Return (x, y) of the center of cell containing provided text 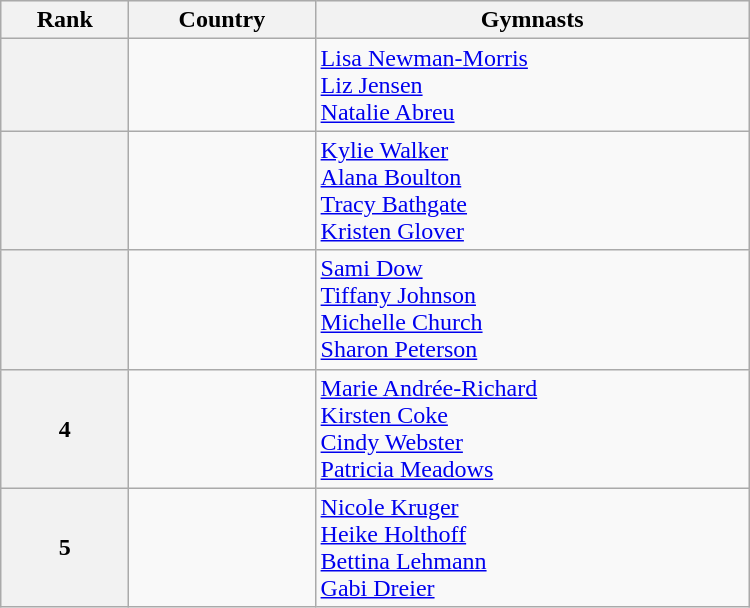
Marie Andrée-Richard Kirsten Coke Cindy Webster Patricia Meadows (532, 428)
Lisa Newman-Morris Liz Jensen Natalie Abreu (532, 85)
Sami Dow Tiffany Johnson Michelle Church Sharon Peterson (532, 310)
Kylie Walker Alana Boulton Tracy Bathgate Kristen Glover (532, 190)
4 (65, 428)
Rank (65, 20)
Gymnasts (532, 20)
Nicole Kruger Heike Holthoff Bettina Lehmann Gabi Dreier (532, 548)
5 (65, 548)
Country (222, 20)
